Return the (x, y) coordinate for the center point of the cell that contains the specified text.  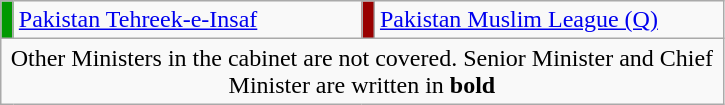
Other Ministers in the cabinet are not covered. Senior Minister and Chief Minister are written in bold (362, 72)
Pakistan Tehreek-e-Insaf (188, 20)
Pakistan Muslim League (Q) (548, 20)
